Scan for the cell matching the given text and deliver its (x, y) coordinate at center. 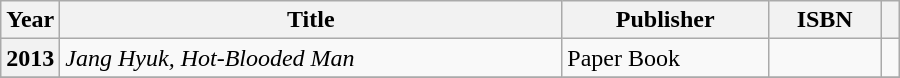
Year (30, 20)
Jang Hyuk, Hot-Blooded Man (311, 58)
2013 (30, 58)
Paper Book (666, 58)
Title (311, 20)
ISBN (825, 20)
Publisher (666, 20)
